Capture the cell that displays the provided text and extract its (X, Y) central coordinate. 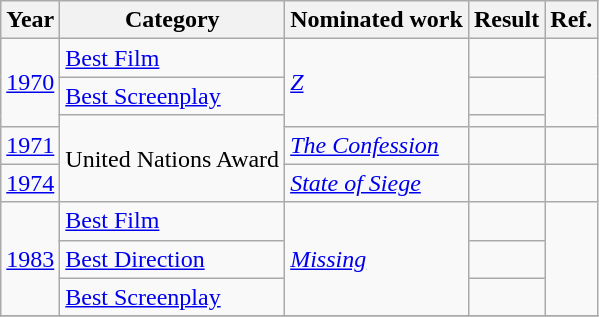
1970 (30, 82)
Nominated work (377, 20)
State of Siege (377, 183)
1974 (30, 183)
1983 (30, 259)
Z (377, 82)
Year (30, 20)
United Nations Award (172, 158)
Ref. (572, 20)
Missing (377, 259)
Result (506, 20)
1971 (30, 145)
Best Direction (172, 259)
Category (172, 20)
The Confession (377, 145)
